Scan for the cell matching the given text and deliver its [x, y] coordinate at center. 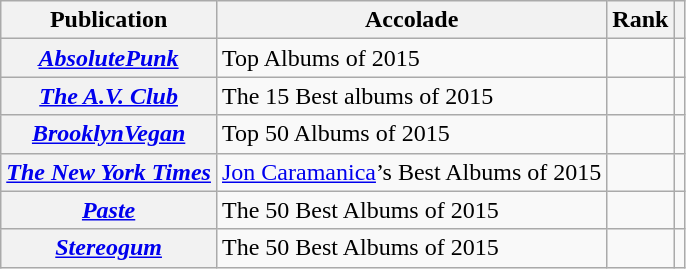
AbsolutePunk [109, 58]
The New York Times [109, 172]
Accolade [411, 20]
Publication [109, 20]
Paste [109, 210]
The 15 Best albums of 2015 [411, 96]
The A.V. Club [109, 96]
Top 50 Albums of 2015 [411, 134]
Jon Caramanica’s Best Albums of 2015 [411, 172]
Rank [640, 20]
Stereogum [109, 248]
Top Albums of 2015 [411, 58]
BrooklynVegan [109, 134]
